Detect which cell encompasses the target text, then output its (X, Y) center coordinate. 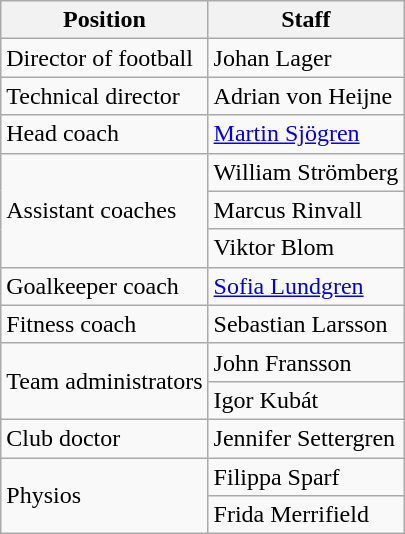
Viktor Blom (306, 248)
Igor Kubát (306, 400)
Director of football (104, 58)
Marcus Rinvall (306, 210)
Head coach (104, 134)
Technical director (104, 96)
Adrian von Heijne (306, 96)
John Fransson (306, 362)
Position (104, 20)
Team administrators (104, 381)
Sofia Lundgren (306, 286)
Sebastian Larsson (306, 324)
Physios (104, 496)
Assistant coaches (104, 210)
Johan Lager (306, 58)
Goalkeeper coach (104, 286)
Club doctor (104, 438)
Martin Sjögren (306, 134)
William Strömberg (306, 172)
Staff (306, 20)
Jennifer Settergren (306, 438)
Fitness coach (104, 324)
Frida Merrifield (306, 515)
Filippa Sparf (306, 477)
